Detect which cell encompasses the target text, then output its [x, y] center coordinate. 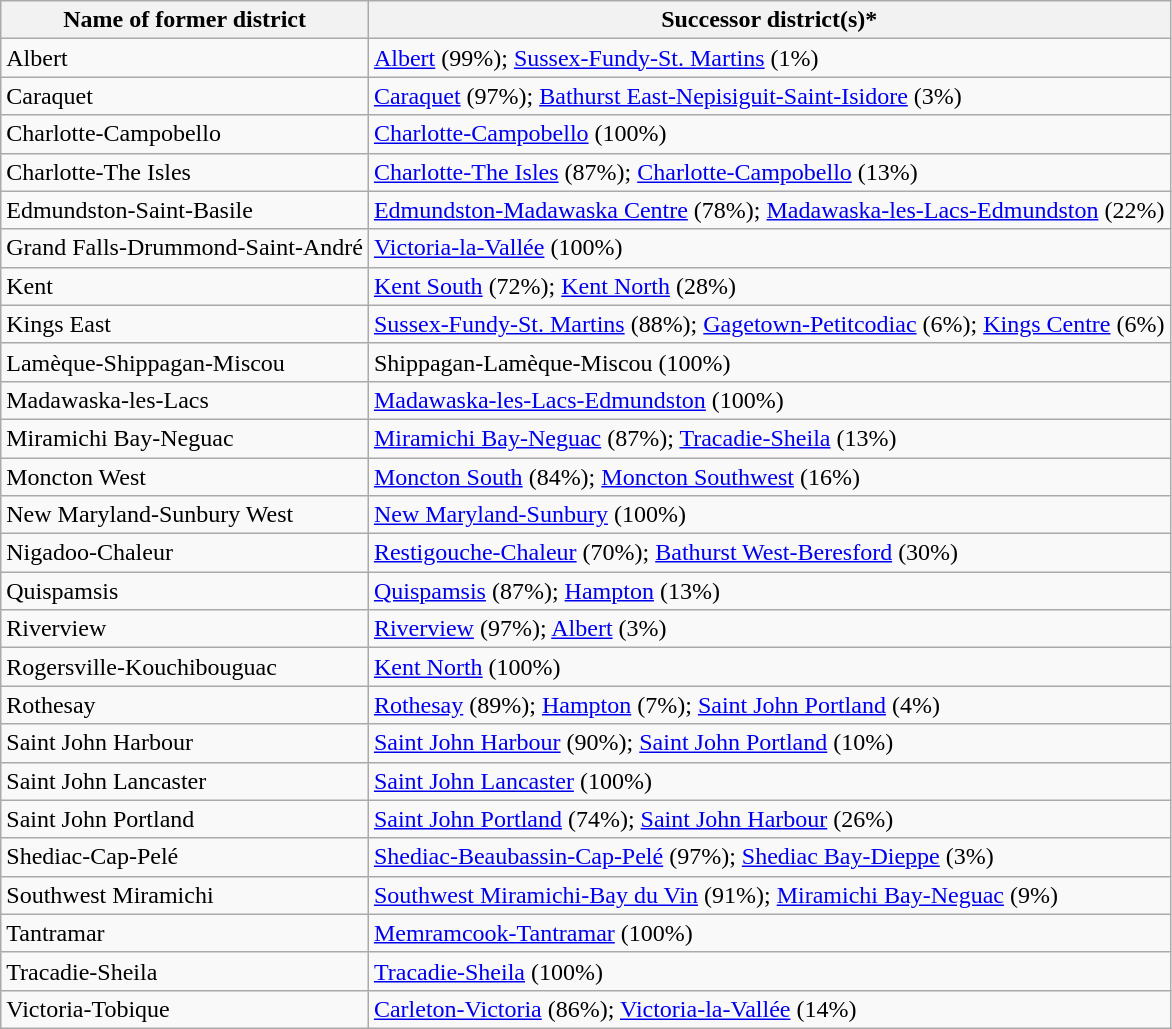
Miramichi Bay-Neguac (87%); Tracadie-Sheila (13%) [769, 438]
Miramichi Bay-Neguac [185, 438]
Edmundston-Saint-Basile [185, 210]
Madawaska-les-Lacs [185, 400]
Nigadoo-Chaleur [185, 553]
Moncton South (84%); Moncton Southwest (16%) [769, 477]
New Maryland-Sunbury (100%) [769, 515]
Tantramar [185, 933]
Sussex-Fundy-St. Martins (88%); Gagetown-Petitcodiac (6%); Kings Centre (6%) [769, 324]
Southwest Miramichi-Bay du Vin (91%); Miramichi Bay-Neguac (9%) [769, 895]
Albert [185, 58]
Quispamsis (87%); Hampton (13%) [769, 591]
Caraquet [185, 96]
Riverview [185, 629]
Kent [185, 286]
Name of former district [185, 20]
Saint John Portland [185, 819]
Victoria-Tobique [185, 1009]
Rothesay (89%); Hampton (7%); Saint John Portland (4%) [769, 705]
Saint John Lancaster [185, 781]
Southwest Miramichi [185, 895]
Lamèque-Shippagan-Miscou [185, 362]
Saint John Harbour [185, 743]
Moncton West [185, 477]
Madawaska-les-Lacs-Edmundston (100%) [769, 400]
Charlotte-The Isles [185, 172]
Saint John Portland (74%); Saint John Harbour (26%) [769, 819]
Charlotte-Campobello [185, 134]
Albert (99%); Sussex-Fundy-St. Martins (1%) [769, 58]
Grand Falls-Drummond-Saint-André [185, 248]
Quispamsis [185, 591]
Riverview (97%); Albert (3%) [769, 629]
Restigouche-Chaleur (70%); Bathurst West-Beresford (30%) [769, 553]
Successor district(s)* [769, 20]
Kent South (72%); Kent North (28%) [769, 286]
Victoria-la-Vallée (100%) [769, 248]
Charlotte-The Isles (87%); Charlotte-Campobello (13%) [769, 172]
Kings East [185, 324]
Tracadie-Sheila (100%) [769, 971]
Carleton-Victoria (86%); Victoria-la-Vallée (14%) [769, 1009]
New Maryland-Sunbury West [185, 515]
Shippagan-Lamèque-Miscou (100%) [769, 362]
Rogersville-Kouchibouguac [185, 667]
Caraquet (97%); Bathurst East-Nepisiguit-Saint-Isidore (3%) [769, 96]
Edmundston-Madawaska Centre (78%); Madawaska-les-Lacs-Edmundston (22%) [769, 210]
Shediac-Cap-Pelé [185, 857]
Kent North (100%) [769, 667]
Saint John Lancaster (100%) [769, 781]
Rothesay [185, 705]
Charlotte-Campobello (100%) [769, 134]
Tracadie-Sheila [185, 971]
Shediac-Beaubassin-Cap-Pelé (97%); Shediac Bay-Dieppe (3%) [769, 857]
Memramcook-Tantramar (100%) [769, 933]
Saint John Harbour (90%); Saint John Portland (10%) [769, 743]
